From the cell containing the given text, extract its center point as (X, Y) coordinate. 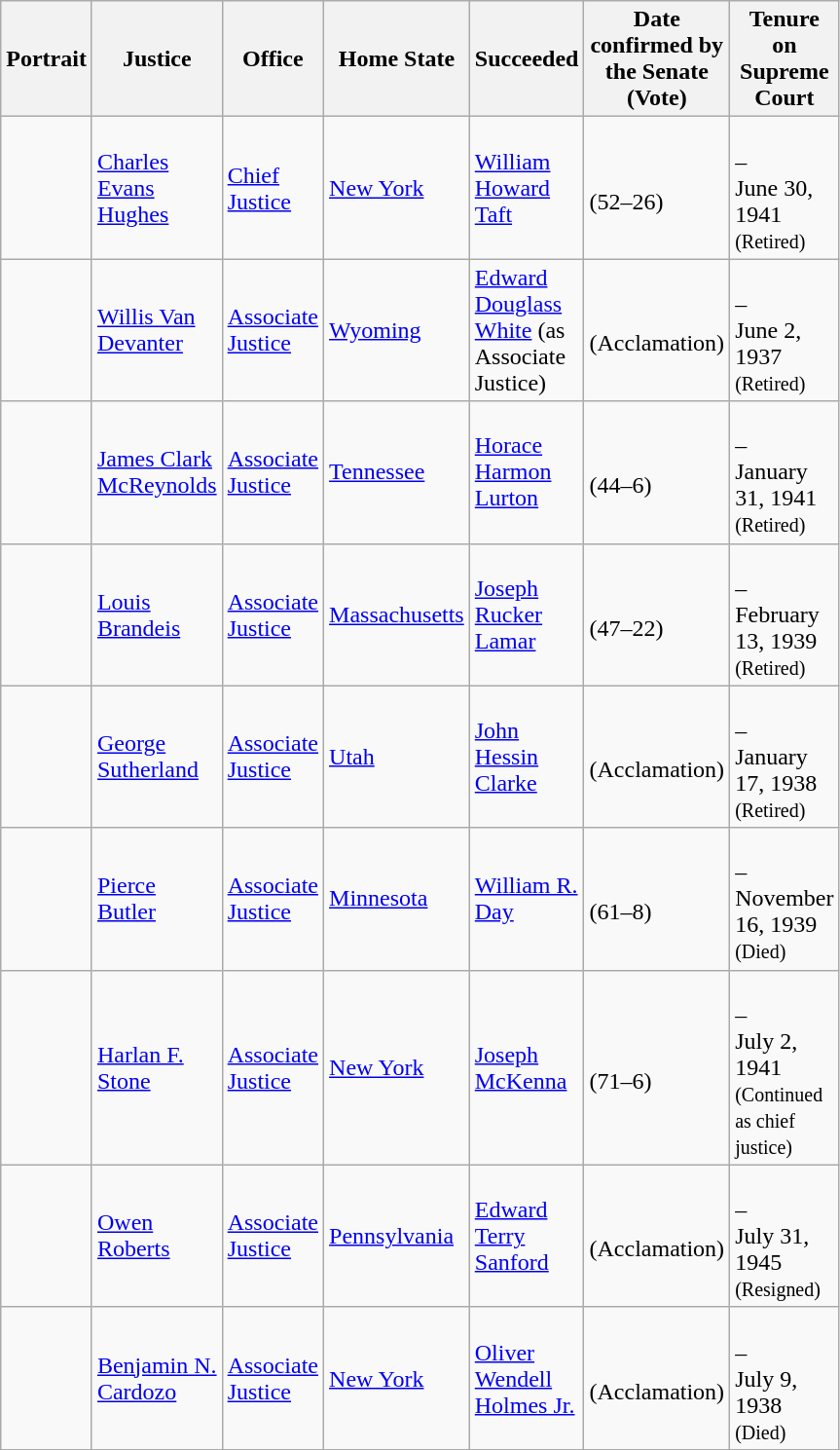
Succeeded (527, 58)
Tennessee (397, 472)
Justice (157, 58)
Wyoming (397, 330)
–January 17, 1938(Retired) (785, 757)
Pierce Butler (157, 899)
Louis Brandeis (157, 614)
Date confirmed by the Senate(Vote) (657, 58)
Oliver Wendell Holmes Jr. (527, 1378)
Charles Evans Hughes (157, 188)
Willis Van Devanter (157, 330)
–February 13, 1939(Retired) (785, 614)
(52–26) (657, 188)
John Hessin Clarke (527, 757)
–July 2, 1941(Continued as chief justice) (785, 1067)
Harlan F. Stone (157, 1067)
–June 2, 1937(Retired) (785, 330)
–July 9, 1938(Died) (785, 1378)
William Howard Taft (527, 188)
Joseph Rucker Lamar (527, 614)
Minnesota (397, 899)
Chief Justice (273, 188)
Edward Terry Sanford (527, 1236)
–June 30, 1941(Retired) (785, 188)
–November 16, 1939(Died) (785, 899)
(47–22) (657, 614)
Joseph McKenna (527, 1067)
Tenure on Supreme Court (785, 58)
Benjamin N. Cardozo (157, 1378)
James Clark McReynolds (157, 472)
Home State (397, 58)
Portrait (47, 58)
Edward Douglass White (as Associate Justice) (527, 330)
Office (273, 58)
(71–6) (657, 1067)
Horace Harmon Lurton (527, 472)
Pennsylvania (397, 1236)
Utah (397, 757)
William R. Day (527, 899)
(44–6) (657, 472)
George Sutherland (157, 757)
–January 31, 1941(Retired) (785, 472)
Owen Roberts (157, 1236)
Massachusetts (397, 614)
(61–8) (657, 899)
–July 31, 1945(Resigned) (785, 1236)
